From the cell containing the given text, extract its center point as [x, y] coordinate. 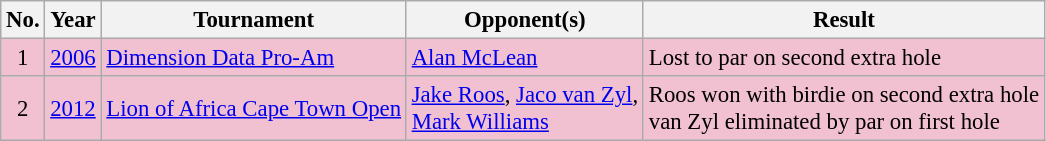
Roos won with birdie on second extra holevan Zyl eliminated by par on first hole [844, 108]
Lion of Africa Cape Town Open [254, 108]
Alan McLean [524, 58]
No. [23, 20]
2006 [73, 58]
Lost to par on second extra hole [844, 58]
Year [73, 20]
Result [844, 20]
1 [23, 58]
2 [23, 108]
Tournament [254, 20]
Dimension Data Pro-Am [254, 58]
2012 [73, 108]
Jake Roos, Jaco van Zyl, Mark Williams [524, 108]
Opponent(s) [524, 20]
